Provide the (X, Y) coordinate of the cell's center where the given text is located.  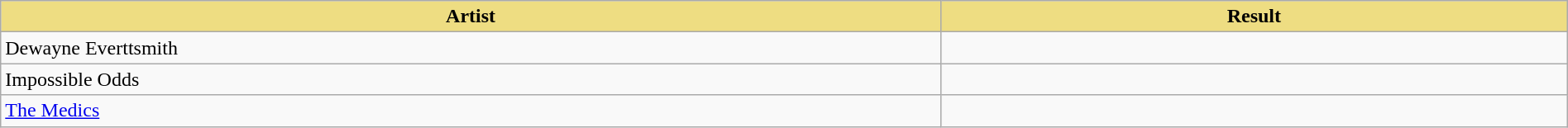
Impossible Odds (471, 79)
Result (1254, 17)
The Medics (471, 111)
Artist (471, 17)
Dewayne Everttsmith (471, 48)
